Pinpoint the cell where the given text exists, returning its (x, y) midpoint coordinate. 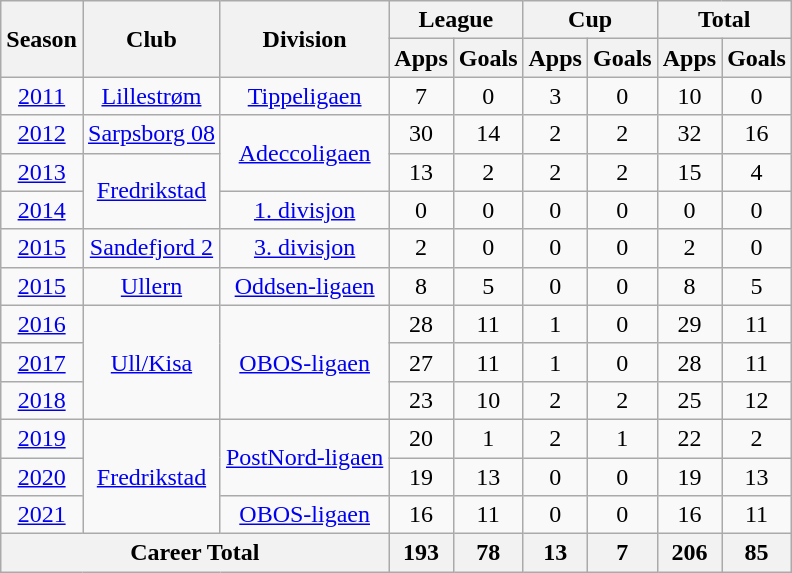
2011 (42, 96)
12 (757, 400)
23 (421, 400)
3. divisjon (304, 248)
PostNord-ligaen (304, 457)
15 (689, 172)
Cup (590, 20)
32 (689, 134)
85 (757, 553)
2012 (42, 134)
2021 (42, 515)
22 (689, 438)
14 (488, 134)
Adeccoligaen (304, 153)
1. divisjon (304, 210)
20 (421, 438)
Total (724, 20)
2020 (42, 477)
193 (421, 553)
27 (421, 362)
2013 (42, 172)
3 (555, 96)
78 (488, 553)
Lillestrøm (151, 96)
Career Total (195, 553)
Ull/Kisa (151, 362)
Sarpsborg 08 (151, 134)
29 (689, 324)
Tippeligaen (304, 96)
2019 (42, 438)
2017 (42, 362)
Division (304, 39)
30 (421, 134)
League (456, 20)
206 (689, 553)
Sandefjord 2 (151, 248)
4 (757, 172)
2018 (42, 400)
Club (151, 39)
Oddsen-ligaen (304, 286)
2014 (42, 210)
Ullern (151, 286)
2016 (42, 324)
Season (42, 39)
25 (689, 400)
